Capture the cell that displays the provided text and extract its [X, Y] central coordinate. 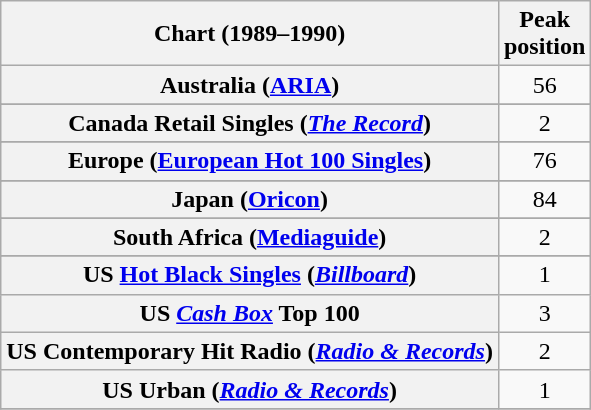
84 [544, 199]
South Africa (Mediaguide) [250, 237]
56 [544, 85]
US Hot Black Singles (Billboard) [250, 275]
Canada Retail Singles (The Record) [250, 123]
Japan (Oricon) [250, 199]
Peakposition [544, 34]
76 [544, 161]
Australia (ARIA) [250, 85]
US Contemporary Hit Radio (Radio & Records) [250, 351]
Europe (European Hot 100 Singles) [250, 161]
US Urban (Radio & Records) [250, 389]
3 [544, 313]
US Cash Box Top 100 [250, 313]
Chart (1989–1990) [250, 34]
